Locate the cell with the specified text and output its [x, y] center coordinate. 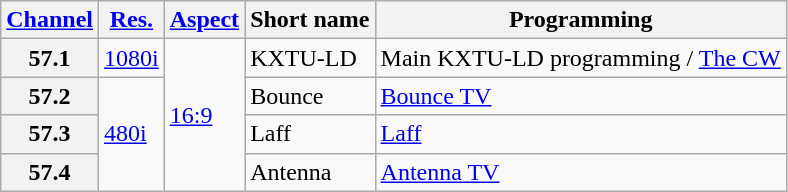
57.3 [50, 134]
1080i [132, 58]
16:9 [204, 115]
Antenna [310, 172]
Antenna TV [580, 172]
Programming [580, 20]
Bounce [310, 96]
Res. [132, 20]
57.1 [50, 58]
Short name [310, 20]
57.4 [50, 172]
Bounce TV [580, 96]
Channel [50, 20]
Main KXTU-LD programming / The CW [580, 58]
Aspect [204, 20]
KXTU-LD [310, 58]
480i [132, 134]
57.2 [50, 96]
